Return the (X, Y) coordinate for the center point of the cell that contains the specified text.  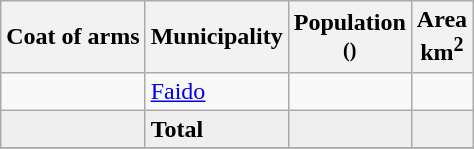
Total (216, 129)
Coat of arms (73, 37)
Population() (350, 37)
Faido (216, 91)
Area km2 (442, 37)
Municipality (216, 37)
